Capture the cell that displays the provided text and extract its [x, y] central coordinate. 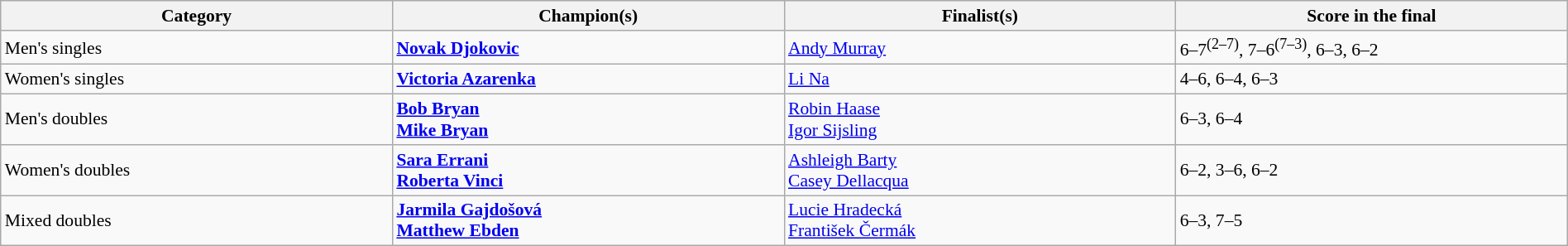
Robin Haase Igor Sijsling [980, 119]
Category [197, 16]
Men's doubles [197, 119]
4–6, 6–4, 6–3 [1372, 80]
6–7(2–7), 7–6(7–3), 6–3, 6–2 [1372, 48]
6–2, 3–6, 6–2 [1372, 171]
Score in the final [1372, 16]
Finalist(s) [980, 16]
Champion(s) [588, 16]
Bob Bryan Mike Bryan [588, 119]
Li Na [980, 80]
Jarmila Gajdošová Matthew Ebden [588, 220]
6–3, 7–5 [1372, 220]
Victoria Azarenka [588, 80]
Ashleigh Barty Casey Dellacqua [980, 171]
Lucie Hradecká František Čermák [980, 220]
Andy Murray [980, 48]
Sara Errani Roberta Vinci [588, 171]
Women's singles [197, 80]
Women's doubles [197, 171]
Novak Djokovic [588, 48]
Mixed doubles [197, 220]
6–3, 6–4 [1372, 119]
Men's singles [197, 48]
